Search for the cell housing the specified text and yield its (X, Y) center coordinate. 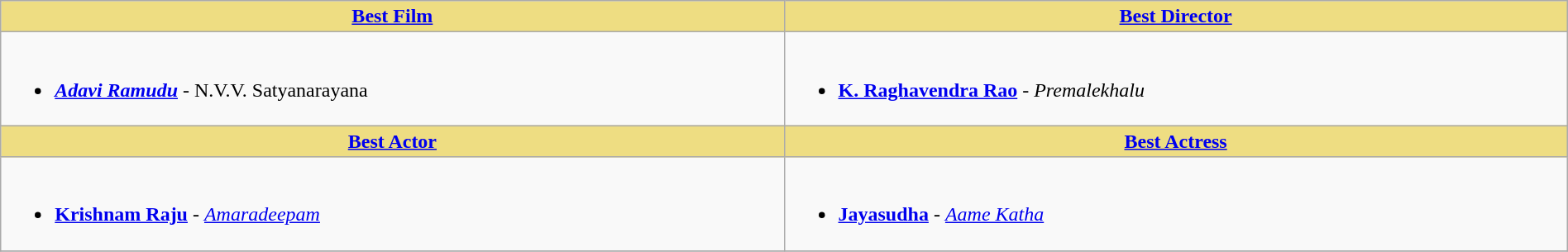
Best Actress (1176, 141)
Best Film (392, 17)
Best Director (1176, 17)
Best Actor (392, 141)
Adavi Ramudu - N.V.V. Satyanarayana (392, 79)
K. Raghavendra Rao - Premalekhalu (1176, 79)
Krishnam Raju - Amaradeepam (392, 203)
Jayasudha - Aame Katha (1176, 203)
